Find where the given text appears and provide that cell's center as (x, y) coordinate. 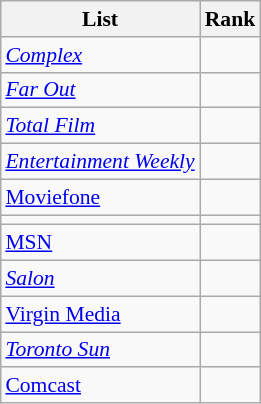
Entertainment Weekly (100, 161)
Far Out (100, 90)
Moviefone (100, 197)
Rank (230, 19)
Total Film (100, 126)
Virgin Media (100, 314)
Salon (100, 278)
Comcast (100, 385)
List (100, 19)
Complex (100, 54)
MSN (100, 243)
Toronto Sun (100, 350)
